Detect which cell encompasses the target text, then output its [X, Y] center coordinate. 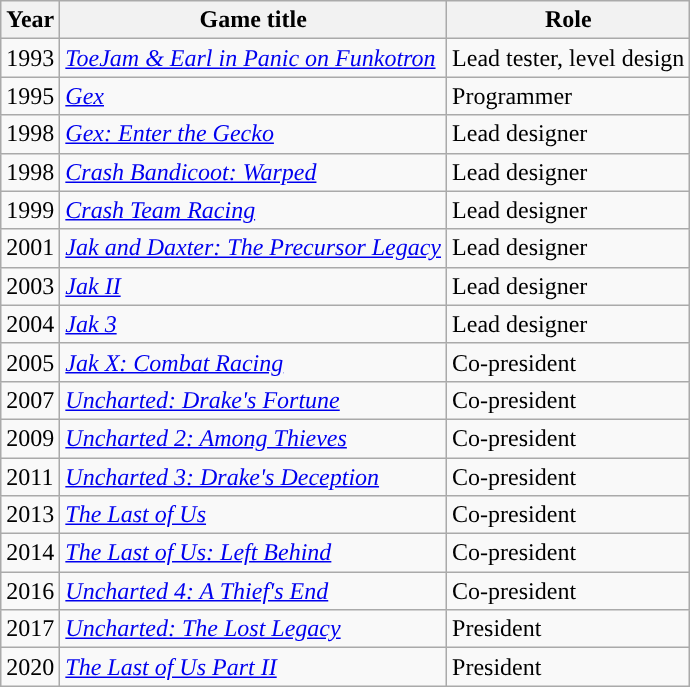
2011 [30, 477]
Role [568, 20]
2003 [30, 286]
Crash Bandicoot: Warped [254, 172]
Lead tester, level design [568, 58]
The Last of Us [254, 515]
2009 [30, 438]
1995 [30, 96]
Gex: Enter the Gecko [254, 134]
2014 [30, 553]
2017 [30, 629]
Game title [254, 20]
Programmer [568, 96]
Jak II [254, 286]
2020 [30, 667]
The Last of Us Part II [254, 667]
2005 [30, 362]
1993 [30, 58]
Year [30, 20]
Jak X: Combat Racing [254, 362]
2013 [30, 515]
The Last of Us: Left Behind [254, 553]
Uncharted 4: A Thief's End [254, 591]
Uncharted: The Lost Legacy [254, 629]
Jak 3 [254, 324]
Uncharted: Drake's Fortune [254, 400]
2016 [30, 591]
Gex [254, 96]
ToeJam & Earl in Panic on Funkotron [254, 58]
Jak and Daxter: The Precursor Legacy [254, 248]
Uncharted 2: Among Thieves [254, 438]
Uncharted 3: Drake's Deception [254, 477]
2001 [30, 248]
2007 [30, 400]
2004 [30, 324]
1999 [30, 210]
Crash Team Racing [254, 210]
